Determine the (x, y) coordinate at the center of the cell enclosing the given text.  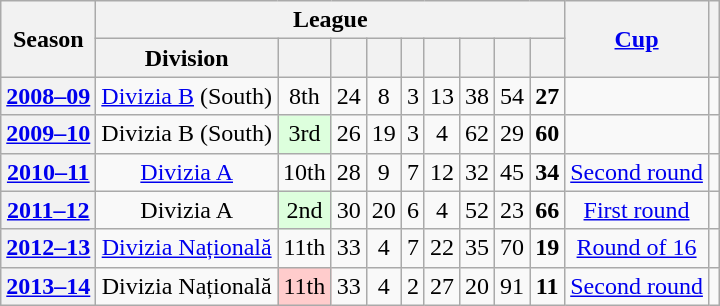
2013–14 (48, 286)
26 (348, 134)
38 (478, 96)
30 (348, 210)
91 (512, 286)
34 (548, 172)
29 (512, 134)
League (330, 20)
22 (442, 248)
10th (305, 172)
2009–10 (48, 134)
32 (478, 172)
45 (512, 172)
23 (512, 210)
8 (384, 96)
2012–13 (48, 248)
12 (442, 172)
First round (637, 210)
60 (548, 134)
9 (384, 172)
6 (412, 210)
2 (412, 286)
2011–12 (48, 210)
2nd (305, 210)
13 (442, 96)
52 (478, 210)
Division (187, 58)
35 (478, 248)
Season (48, 39)
24 (348, 96)
66 (548, 210)
Round of 16 (637, 248)
2010–11 (48, 172)
3rd (305, 134)
70 (512, 248)
28 (348, 172)
62 (478, 134)
54 (512, 96)
2008–09 (48, 96)
8th (305, 96)
11 (548, 286)
Cup (637, 39)
